From the cell containing the given text, extract its center point as [X, Y] coordinate. 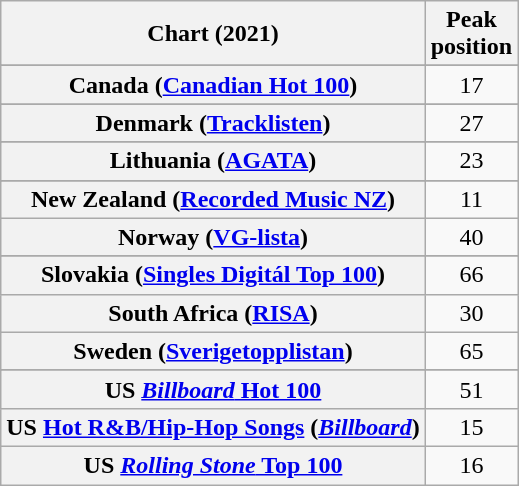
Slovakia (Singles Digitál Top 100) [213, 275]
Peakposition [471, 34]
Chart (2021) [213, 34]
11 [471, 199]
US Hot R&B/Hip-Hop Songs (Billboard) [213, 427]
Sweden (Sverigetopplistan) [213, 351]
30 [471, 313]
South Africa (RISA) [213, 313]
27 [471, 123]
US Rolling Stone Top 100 [213, 465]
66 [471, 275]
Canada (Canadian Hot 100) [213, 85]
51 [471, 389]
Norway (VG-lista) [213, 237]
17 [471, 85]
Denmark (Tracklisten) [213, 123]
16 [471, 465]
15 [471, 427]
New Zealand (Recorded Music NZ) [213, 199]
US Billboard Hot 100 [213, 389]
23 [471, 161]
40 [471, 237]
Lithuania (AGATA) [213, 161]
65 [471, 351]
